For the text-containing cell, return its midpoint in [X, Y] coordinate format. 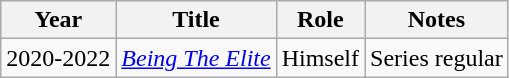
Title [196, 20]
Himself [320, 58]
Series regular [437, 58]
Being The Elite [196, 58]
Role [320, 20]
2020-2022 [58, 58]
Year [58, 20]
Notes [437, 20]
